Return the (X, Y) coordinate for the center point of the cell that contains the specified text.  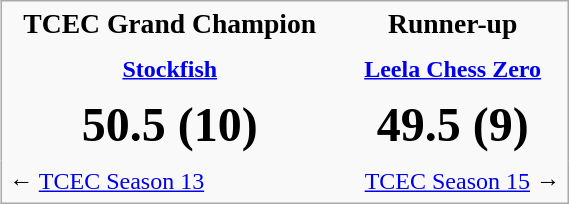
← TCEC Season 13 (170, 182)
Stockfish (170, 69)
49.5 (9) (453, 125)
TCEC Season 15 → (453, 182)
TCEC Grand Champion (170, 24)
Runner-up (453, 24)
Leela Chess Zero (453, 69)
50.5 (10) (170, 125)
